Find where the given text appears and provide that cell's center as [x, y] coordinate. 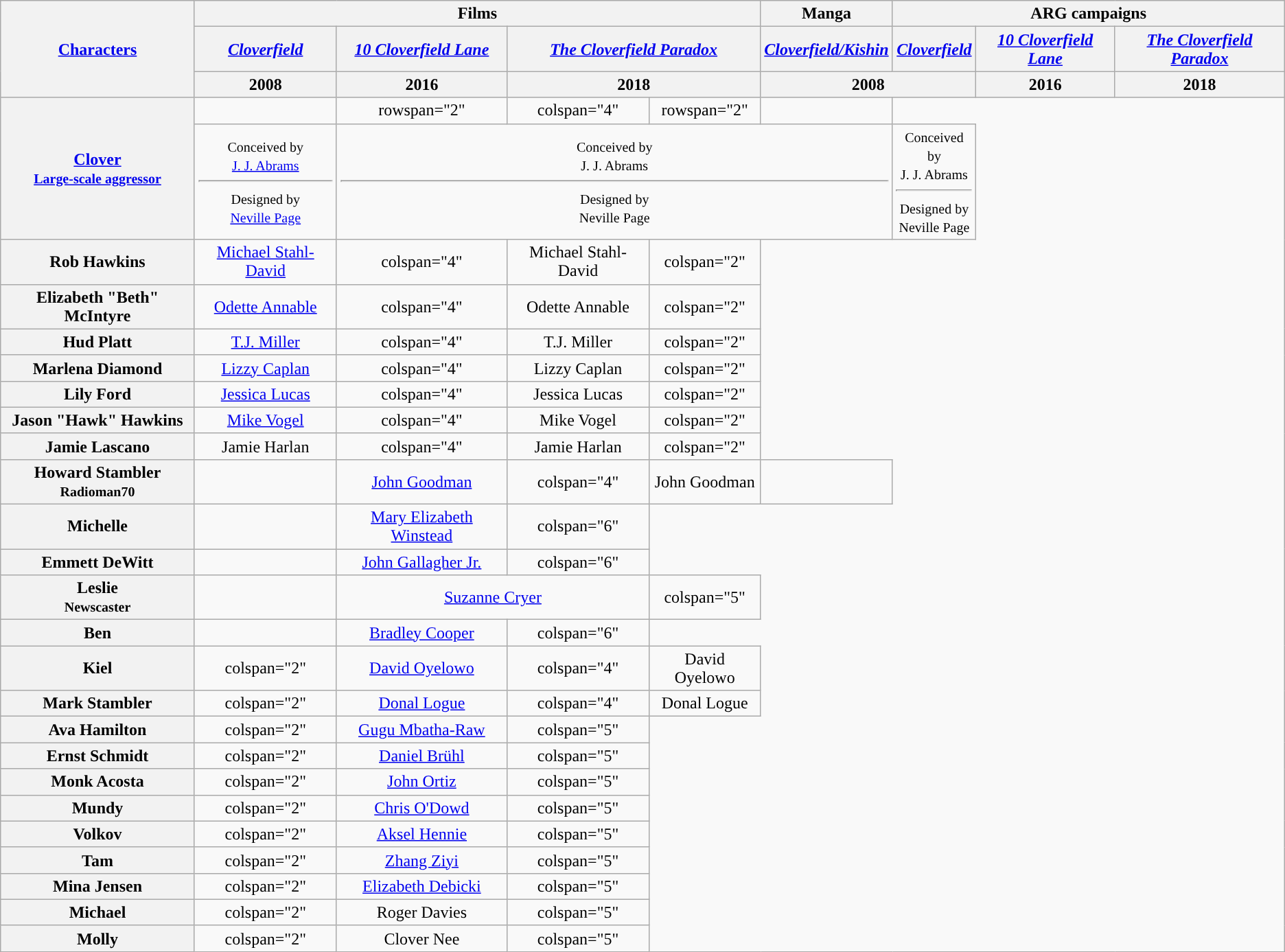
Tam [97, 860]
Molly [97, 938]
Clover Nee [421, 938]
Ava Hamilton [97, 730]
CloverLarge-scale aggressor [97, 169]
Elizabeth "Beth" McIntyre [97, 306]
Ernst Schmidt [97, 756]
Rob Hawkins [97, 262]
Emmett DeWitt [97, 562]
Hud Platt [97, 342]
Jason "Hawk" Hawkins [97, 420]
Aksel Hennie [421, 834]
Marlena Diamond [97, 368]
Cloverfield/Kishin [826, 49]
ARG campaigns [1089, 14]
Monk Acosta [97, 782]
Mary Elizabeth Winstead [421, 527]
Elizabeth Debicki [421, 886]
Volkov [97, 834]
Manga [826, 14]
Lily Ford [97, 394]
Films [478, 14]
Mina Jensen [97, 886]
Suzanne Cryer [493, 597]
Bradley Cooper [421, 633]
Daniel Brühl [421, 756]
Michelle [97, 527]
Zhang Ziyi [421, 860]
Mundy [97, 808]
Chris O'Dowd [421, 808]
Roger Davies [421, 912]
John Ortiz [421, 782]
Jamie Lascano [97, 446]
Michael [97, 912]
Kiel [97, 669]
Gugu Mbatha-Raw [421, 730]
Ben [97, 633]
LeslieNewscaster [97, 597]
Howard StamblerRadioman70 [97, 482]
John Gallagher Jr. [421, 562]
Mark Stambler [97, 704]
Characters [97, 49]
